Provide the [X, Y] coordinate of the cell's center where the given text is located.  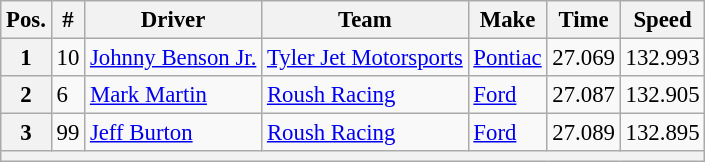
1 [26, 58]
Speed [662, 20]
Tyler Jet Motorsports [365, 58]
27.087 [584, 95]
3 [26, 133]
132.993 [662, 58]
Make [508, 20]
Driver [174, 20]
132.895 [662, 133]
# [68, 20]
Time [584, 20]
2 [26, 95]
Pos. [26, 20]
Johnny Benson Jr. [174, 58]
6 [68, 95]
Jeff Burton [174, 133]
Mark Martin [174, 95]
Pontiac [508, 58]
Team [365, 20]
132.905 [662, 95]
10 [68, 58]
99 [68, 133]
27.089 [584, 133]
27.069 [584, 58]
